Provide the [X, Y] coordinate of the cell's center where the given text is located.  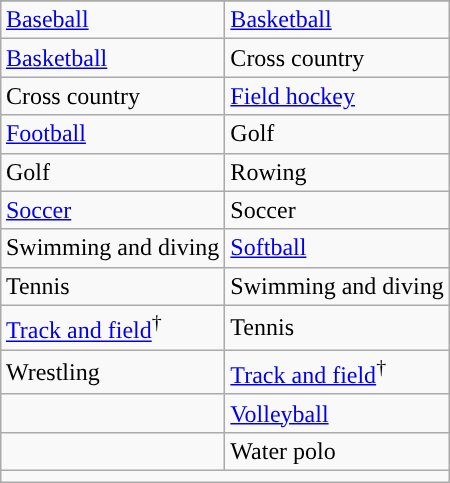
Softball [337, 248]
Baseball [112, 20]
Wrestling [112, 372]
Water polo [337, 451]
Volleyball [337, 413]
Rowing [337, 172]
Football [112, 134]
Field hockey [337, 96]
